Output the [X, Y] coordinate of the center of the cell containing the given text.  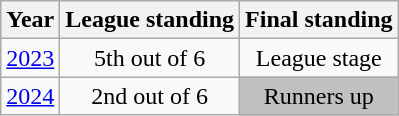
Runners up [319, 96]
League stage [319, 58]
2023 [30, 58]
Final standing [319, 20]
2nd out of 6 [150, 96]
2024 [30, 96]
Year [30, 20]
League standing [150, 20]
5th out of 6 [150, 58]
